Capture the cell that displays the provided text and extract its [X, Y] central coordinate. 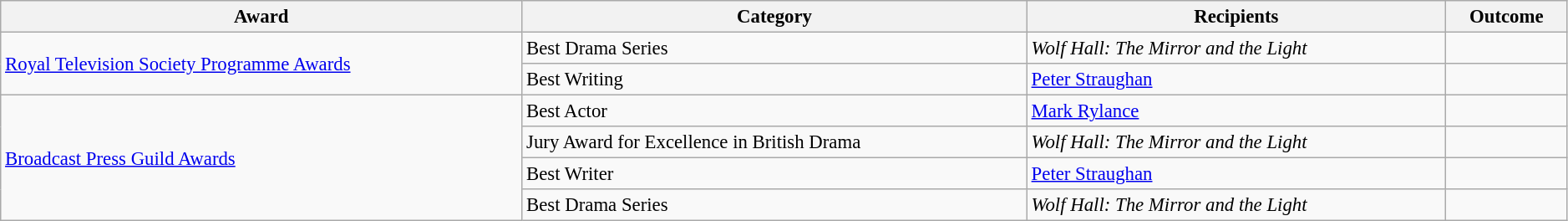
Jury Award for Excellence in British Drama [775, 142]
Best Writing [775, 80]
Award [261, 17]
Best Writer [775, 174]
Mark Rylance [1236, 111]
Recipients [1236, 17]
Best Actor [775, 111]
Category [775, 17]
Royal Television Society Programme Awards [261, 64]
Outcome [1506, 17]
Broadcast Press Guild Awards [261, 158]
